For the text-containing cell, return its midpoint in [x, y] coordinate format. 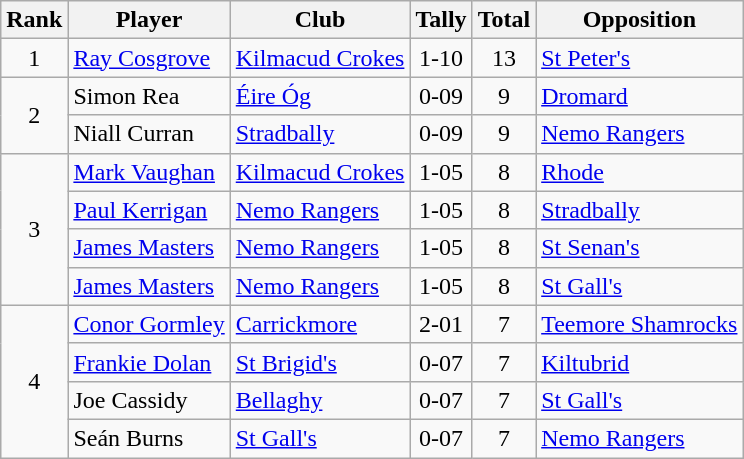
St Brigid's [320, 362]
Rhode [640, 172]
Éire Óg [320, 96]
Frankie Dolan [149, 362]
3 [34, 229]
1-10 [441, 58]
1 [34, 58]
Carrickmore [320, 324]
4 [34, 381]
Kiltubrid [640, 362]
St Peter's [640, 58]
Seán Burns [149, 438]
St Senan's [640, 248]
Teemore Shamrocks [640, 324]
Rank [34, 20]
2-01 [441, 324]
Tally [441, 20]
Total [504, 20]
Conor Gormley [149, 324]
13 [504, 58]
Mark Vaughan [149, 172]
Dromard [640, 96]
Club [320, 20]
Paul Kerrigan [149, 210]
Bellaghy [320, 400]
2 [34, 115]
Player [149, 20]
Opposition [640, 20]
Simon Rea [149, 96]
Joe Cassidy [149, 400]
Ray Cosgrove [149, 58]
Niall Curran [149, 134]
